Output the (X, Y) coordinate of the center of the cell containing the given text.  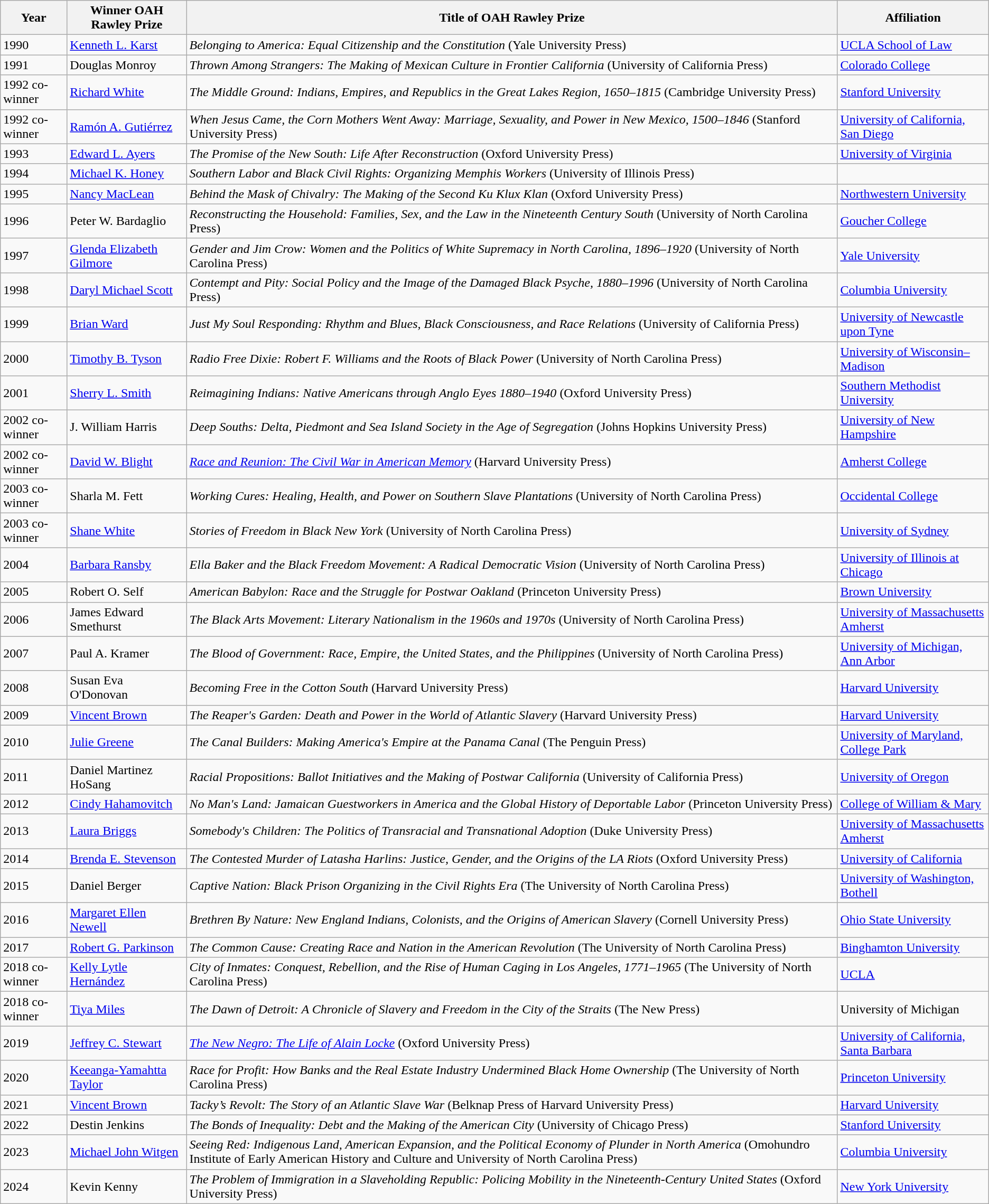
Keeanga-Yamahtta Taylor (127, 1077)
Captive Nation: Black Prison Organizing in the Civil Rights Era (The University of North Carolina Press) (512, 886)
Douglas Monroy (127, 65)
Becoming Free in the Cotton South (Harvard University Press) (512, 688)
2010 (34, 742)
Brown University (913, 592)
2023 (34, 1152)
The Middle Ground: Indians, Empires, and Republics in the Great Lakes Region, 1650–1815 (Cambridge University Press) (512, 92)
University of Newcastle upon Tyne (913, 324)
1995 (34, 194)
Daniel Berger (127, 886)
Colorado College (913, 65)
2000 (34, 358)
The Common Cause: Creating Race and Nation in the American Revolution (The University of North Carolina Press) (512, 947)
American Babylon: Race and the Struggle for Postwar Oakland (Princeton University Press) (512, 592)
Kevin Kenny (127, 1186)
Susan Eva O'Donovan (127, 688)
Reimagining Indians: Native Americans through Anglo Eyes 1880–1940 (Oxford University Press) (512, 393)
J. William Harris (127, 428)
Robert G. Parkinson (127, 947)
1997 (34, 256)
New York University (913, 1186)
University of California, Santa Barbara (913, 1043)
Destin Jenkins (127, 1125)
The Bonds of Inequality: Debt and the Making of the American City (University of Chicago Press) (512, 1125)
Amherst College (913, 462)
Year (34, 18)
The Canal Builders: Making America's Empire at the Panama Canal (The Penguin Press) (512, 742)
Shane White (127, 530)
Stories of Freedom in Black New York (University of North Carolina Press) (512, 530)
The Dawn of Detroit: A Chronicle of Slavery and Freedom in the City of the Straits (The New Press) (512, 1009)
Kelly Lytle Hernández (127, 975)
University of Maryland, College Park (913, 742)
2009 (34, 715)
1990 (34, 45)
University of New Hampshire (913, 428)
Ramón A. Gutiérrez (127, 127)
The Problem of Immigration in a Slaveholding Republic: Policing Mobility in the Nineteenth-Century United States (Oxford University Press) (512, 1186)
Thrown Among Strangers: The Making of Mexican Culture in Frontier California (University of California Press) (512, 65)
2007 (34, 654)
2001 (34, 393)
University of Oregon (913, 776)
University of California, San Diego (913, 127)
Julie Greene (127, 742)
University of Sydney (913, 530)
UCLA School of Law (913, 45)
Nancy MacLean (127, 194)
1991 (34, 65)
Just My Soul Responding: Rhythm and Blues, Black Consciousness, and Race Relations (University of California Press) (512, 324)
2011 (34, 776)
University of California (913, 858)
David W. Blight (127, 462)
Daryl Michael Scott (127, 289)
Ohio State University (913, 920)
Sherry L. Smith (127, 393)
The New Negro: The Life of Alain Locke (Oxford University Press) (512, 1043)
2015 (34, 886)
2016 (34, 920)
Glenda Elizabeth Gilmore (127, 256)
Ella Baker and the Black Freedom Movement: A Radical Democratic Vision (University of North Carolina Press) (512, 565)
Northwestern University (913, 194)
The Blood of Government: Race, Empire, the United States, and the Philippines (University of North Carolina Press) (512, 654)
2017 (34, 947)
2012 (34, 804)
Southern Methodist University (913, 393)
Edward L. Ayers (127, 154)
The Black Arts Movement: Literary Nationalism in the 1960s and 1970s (University of North Carolina Press) (512, 619)
Sharla M. Fett (127, 496)
The Promise of the New South: Life After Reconstruction (Oxford University Press) (512, 154)
Gender and Jim Crow: Women and the Politics of White Supremacy in North Carolina, 1896–1920 (University of North Carolina Press) (512, 256)
Reconstructing the Household: Families, Sex, and the Law in the Nineteenth Century South (University of North Carolina Press) (512, 221)
2004 (34, 565)
Somebody's Children: The Politics of Transracial and Transnational Adoption (Duke University Press) (512, 831)
2014 (34, 858)
College of William & Mary (913, 804)
University of Washington, Bothell (913, 886)
1999 (34, 324)
2022 (34, 1125)
James Edward Smethurst (127, 619)
Robert O. Self (127, 592)
Timothy B. Tyson (127, 358)
Race for Profit: How Banks and the Real Estate Industry Undermined Black Home Ownership (The University of North Carolina Press) (512, 1077)
2019 (34, 1043)
City of Inmates: Conquest, Rebellion, and the Rise of Human Caging in Los Angeles, 1771–1965 (The University of North Carolina Press) (512, 975)
1993 (34, 154)
Deep Souths: Delta, Piedmont and Sea Island Society in the Age of Segregation (Johns Hopkins University Press) (512, 428)
Behind the Mask of Chivalry: The Making of the Second Ku Klux Klan (Oxford University Press) (512, 194)
The Reaper's Garden: Death and Power in the World of Atlantic Slavery (Harvard University Press) (512, 715)
No Man's Land: Jamaican Guestworkers in America and the Global History of Deportable Labor (Princeton University Press) (512, 804)
Radio Free Dixie: Robert F. Williams and the Roots of Black Power (University of North Carolina Press) (512, 358)
1994 (34, 174)
2021 (34, 1105)
2024 (34, 1186)
Binghamton University (913, 947)
Brenda E. Stevenson (127, 858)
Brethren By Nature: New England Indians, Colonists, and the Origins of American Slavery (Cornell University Press) (512, 920)
When Jesus Came, the Corn Mothers Went Away: Marriage, Sexuality, and Power in New Mexico, 1500–1846 (Stanford University Press) (512, 127)
Yale University (913, 256)
University of Michigan (913, 1009)
Michael K. Honey (127, 174)
The Contested Murder of Latasha Harlins: Justice, Gender, and the Origins of the LA Riots (Oxford University Press) (512, 858)
Occidental College (913, 496)
2005 (34, 592)
Race and Reunion: The Civil War in American Memory (Harvard University Press) (512, 462)
Margaret Ellen Newell (127, 920)
Cindy Hahamovitch (127, 804)
Belonging to America: Equal Citizenship and the Constitution (Yale University Press) (512, 45)
Goucher College (913, 221)
Princeton University (913, 1077)
2020 (34, 1077)
Working Cures: Healing, Health, and Power on Southern Slave Plantations (University of North Carolina Press) (512, 496)
Winner OAH Rawley Prize (127, 18)
Daniel Martinez HoSang (127, 776)
Affiliation (913, 18)
University of Illinois at Chicago (913, 565)
1998 (34, 289)
University of Michigan, Ann Arbor (913, 654)
Tacky’s Revolt: The Story of an Atlantic Slave War (Belknap Press of Harvard University Press) (512, 1105)
Michael John Witgen (127, 1152)
Southern Labor and Black Civil Rights: Organizing Memphis Workers (University of Illinois Press) (512, 174)
2013 (34, 831)
UCLA (913, 975)
2006 (34, 619)
Richard White (127, 92)
Brian Ward (127, 324)
University of Virginia (913, 154)
Contempt and Pity: Social Policy and the Image of the Damaged Black Psyche, 1880–1996 (University of North Carolina Press) (512, 289)
Peter W. Bardaglio (127, 221)
Racial Propositions: Ballot Initiatives and the Making of Postwar California (University of California Press) (512, 776)
Title of OAH Rawley Prize (512, 18)
University of Wisconsin–Madison (913, 358)
Jeffrey C. Stewart (127, 1043)
1996 (34, 221)
Laura Briggs (127, 831)
Barbara Ransby (127, 565)
Tiya Miles (127, 1009)
Paul A. Kramer (127, 654)
2008 (34, 688)
Kenneth L. Karst (127, 45)
